Pinpoint the cell where the given text exists, returning its [x, y] midpoint coordinate. 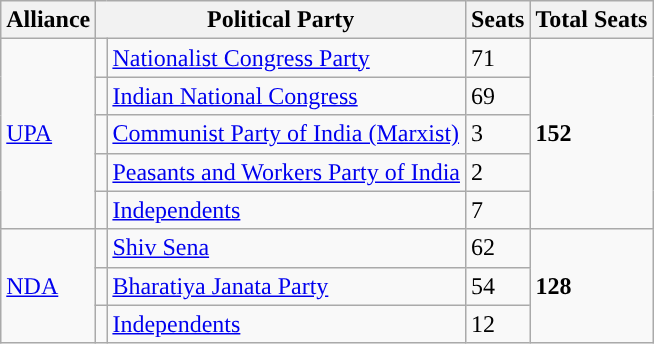
Nationalist Congress Party [286, 58]
3 [497, 134]
54 [497, 286]
Peasants and Workers Party of India [286, 172]
Total Seats [592, 20]
NDA [48, 286]
Shiv Sena [286, 248]
Communist Party of India (Marxist) [286, 134]
Alliance [48, 20]
71 [497, 58]
UPA [48, 134]
2 [497, 172]
Seats [497, 20]
128 [592, 286]
69 [497, 96]
7 [497, 210]
12 [497, 324]
Indian National Congress [286, 96]
62 [497, 248]
152 [592, 134]
Bharatiya Janata Party [286, 286]
Political Party [281, 20]
